Extract the (x, y) coordinate from the center of the cell holding the provided text.  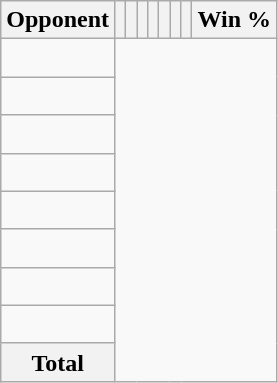
Total (58, 362)
Opponent (58, 20)
Win % (234, 20)
